Find where the given text appears and provide that cell's center as [x, y] coordinate. 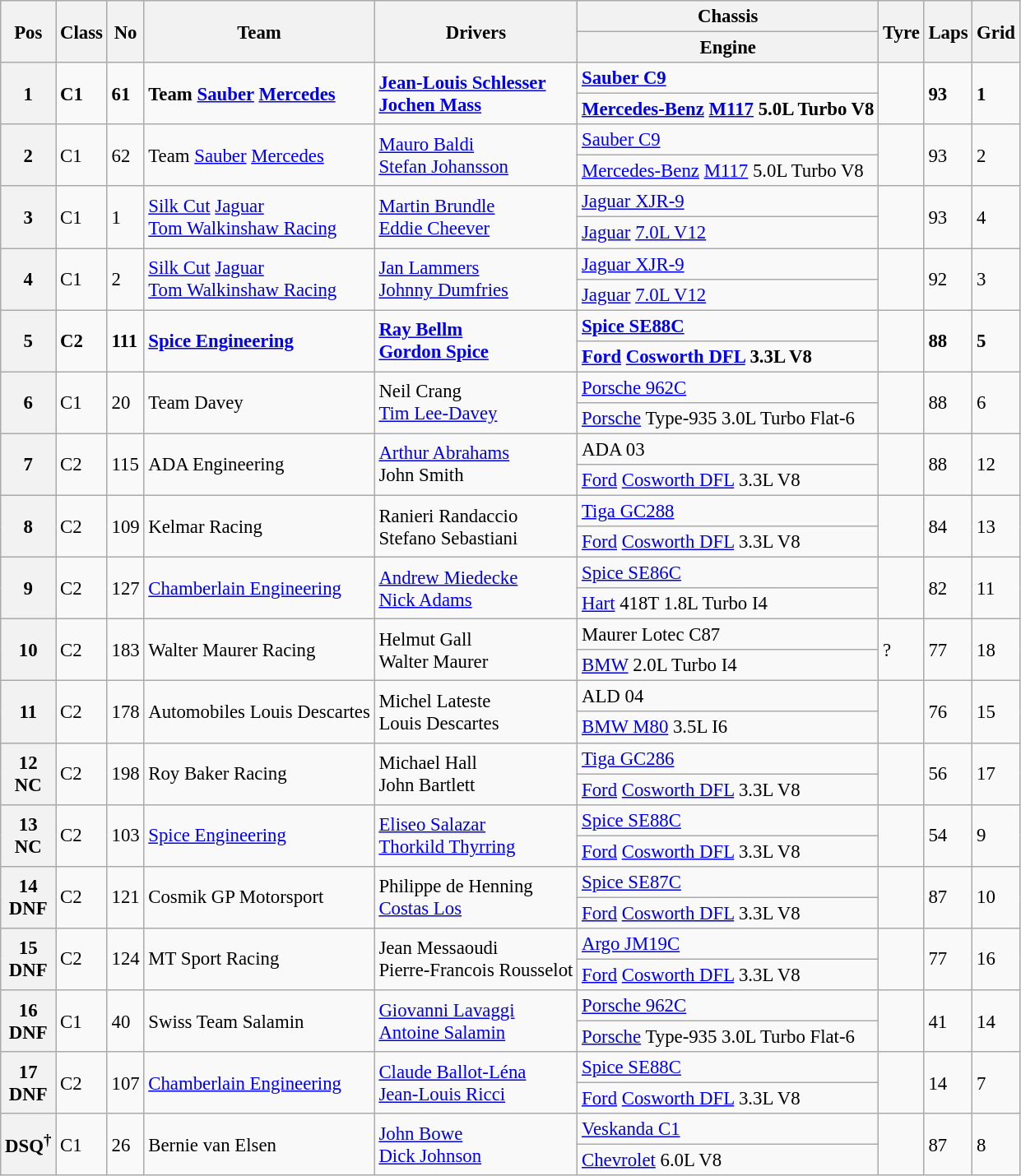
Laps [948, 31]
Ray Bellm Gordon Spice [476, 340]
76 [948, 712]
Andrew Miedecke Nick Adams [476, 589]
84 [948, 526]
DSQ† [28, 1145]
14DNF [28, 898]
111 [125, 340]
Argo JM19C [728, 944]
124 [125, 959]
127 [125, 589]
Tyre [902, 31]
Arthur Abrahams John Smith [476, 464]
17 [995, 773]
17DNF [28, 1082]
John Bowe Dick Johnson [476, 1145]
Claude Ballot-Léna Jean-Louis Ricci [476, 1082]
Jean-Louis Schlesser Jochen Mass [476, 94]
Michael Hall John Bartlett [476, 773]
Jean Messaoudi Pierre-Francois Rousselot [476, 959]
Automobiles Louis Descartes [259, 712]
Pos [28, 31]
Tiga GC286 [728, 758]
54 [948, 836]
92 [948, 280]
No [125, 31]
Veskanda C1 [728, 1129]
BMW 2.0L Turbo I4 [728, 665]
Michel Lateste Louis Descartes [476, 712]
? [902, 650]
BMW M80 3.5L I6 [728, 728]
61 [125, 94]
26 [125, 1145]
Bernie van Elsen [259, 1145]
ADA 03 [728, 449]
103 [125, 836]
20 [125, 403]
40 [125, 1021]
Spice SE86C [728, 573]
Class [82, 31]
Philippe de Henning Costas Los [476, 898]
Team Davey [259, 403]
115 [125, 464]
Chassis [728, 16]
15 [995, 712]
107 [125, 1082]
15DNF [28, 959]
109 [125, 526]
Ranieri Randaccio Stefano Sebastiani [476, 526]
Chevrolet 6.0L V8 [728, 1160]
Engine [728, 48]
13 [995, 526]
Grid [995, 31]
183 [125, 650]
Swiss Team Salamin [259, 1021]
56 [948, 773]
62 [125, 155]
Roy Baker Racing [259, 773]
Team [259, 31]
MT Sport Racing [259, 959]
Cosmik GP Motorsport [259, 898]
Maurer Lotec C87 [728, 635]
Eliseo Salazar Thorkild Thyrring [476, 836]
Walter Maurer Racing [259, 650]
12 [995, 464]
13NC [28, 836]
18 [995, 650]
ALD 04 [728, 697]
198 [125, 773]
Giovanni Lavaggi Antoine Salamin [476, 1021]
41 [948, 1021]
Drivers [476, 31]
Hart 418T 1.8L Turbo I4 [728, 604]
Neil Crang Tim Lee-Davey [476, 403]
121 [125, 898]
Mauro Baldi Stefan Johansson [476, 155]
12NC [28, 773]
82 [948, 589]
Kelmar Racing [259, 526]
16DNF [28, 1021]
Spice SE87C [728, 882]
178 [125, 712]
16 [995, 959]
Martin Brundle Eddie Cheever [476, 217]
ADA Engineering [259, 464]
Tiga GC288 [728, 511]
Jan Lammers Johnny Dumfries [476, 280]
Helmut Gall Walter Maurer [476, 650]
